Pinpoint the cell where the given text exists, returning its (x, y) midpoint coordinate. 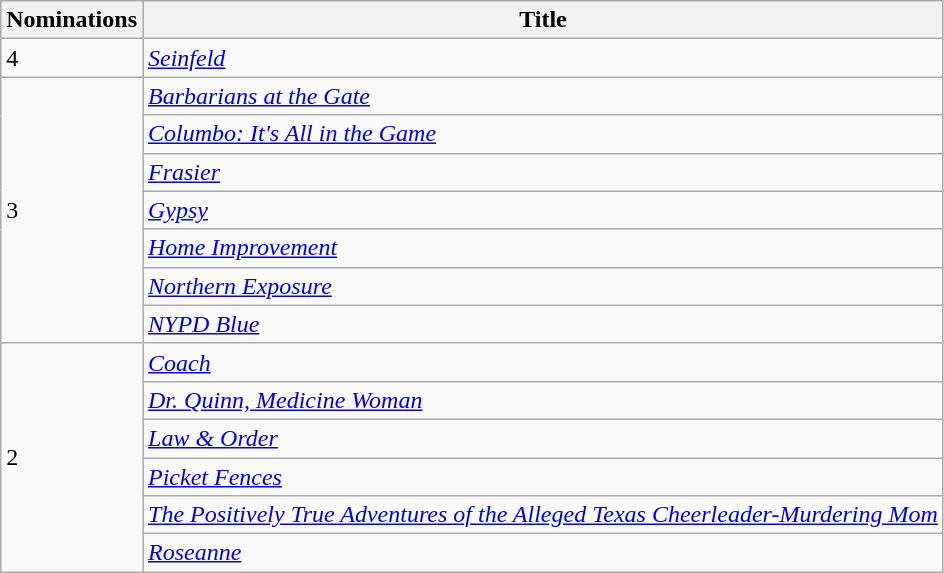
NYPD Blue (542, 324)
Northern Exposure (542, 286)
Title (542, 20)
Roseanne (542, 553)
Seinfeld (542, 58)
Home Improvement (542, 248)
Coach (542, 362)
Gypsy (542, 210)
Dr. Quinn, Medicine Woman (542, 400)
Columbo: It's All in the Game (542, 134)
Barbarians at the Gate (542, 96)
2 (72, 457)
Picket Fences (542, 477)
3 (72, 210)
The Positively True Adventures of the Alleged Texas Cheerleader-Murdering Mom (542, 515)
Frasier (542, 172)
Law & Order (542, 438)
4 (72, 58)
Nominations (72, 20)
